Determine the [x, y] coordinate at the center of the cell enclosing the given text.  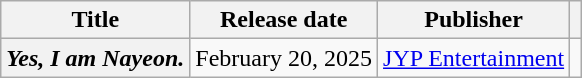
February 20, 2025 [284, 58]
JYP Entertainment [474, 58]
Yes, I am Nayeon. [96, 58]
Title [96, 20]
Release date [284, 20]
Publisher [474, 20]
